Locate the cell with the specified text and output its (x, y) center coordinate. 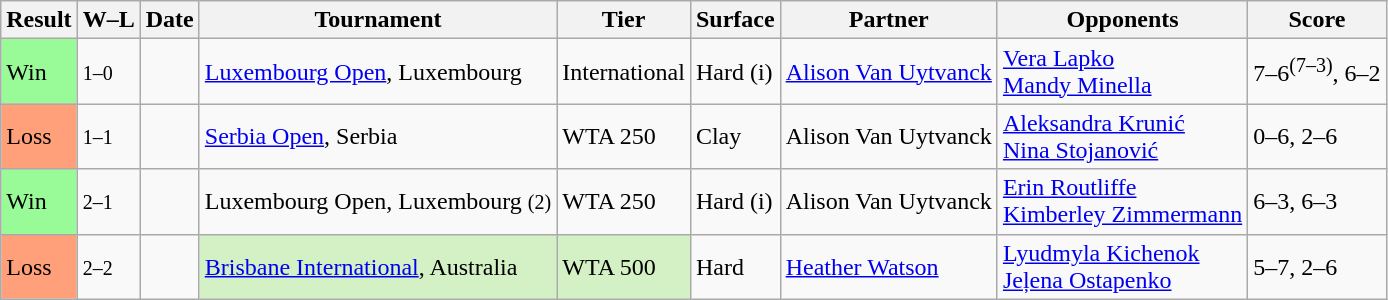
Luxembourg Open, Luxembourg (378, 72)
0–6, 2–6 (1317, 136)
2–2 (108, 266)
Score (1317, 20)
5–7, 2–6 (1317, 266)
Luxembourg Open, Luxembourg (2) (378, 202)
Heather Watson (888, 266)
WTA 500 (624, 266)
Tournament (378, 20)
2–1 (108, 202)
International (624, 72)
6–3, 6–3 (1317, 202)
Opponents (1122, 20)
Serbia Open, Serbia (378, 136)
Surface (735, 20)
Hard (735, 266)
1–0 (108, 72)
Vera Lapko Mandy Minella (1122, 72)
Date (170, 20)
Erin Routliffe Kimberley Zimmermann (1122, 202)
Partner (888, 20)
Clay (735, 136)
7–6(7–3), 6–2 (1317, 72)
Result (39, 20)
Tier (624, 20)
Brisbane International, Australia (378, 266)
Aleksandra Krunić Nina Stojanović (1122, 136)
1–1 (108, 136)
Lyudmyla Kichenok Jeļena Ostapenko (1122, 266)
W–L (108, 20)
